Find where the given text appears and provide that cell's center as [X, Y] coordinate. 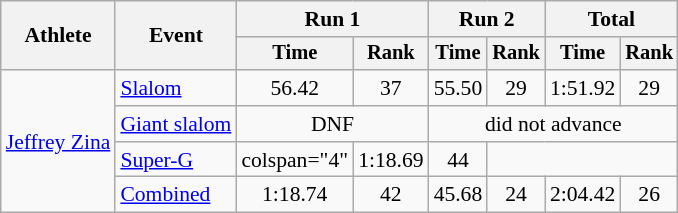
Run 1 [332, 19]
DNF [332, 124]
2:04.42 [582, 195]
24 [516, 195]
1:51.92 [582, 88]
1:18.74 [294, 195]
Super-G [176, 160]
26 [649, 195]
colspan="4" [294, 160]
56.42 [294, 88]
1:18.69 [390, 160]
42 [390, 195]
45.68 [458, 195]
Slalom [176, 88]
37 [390, 88]
Total [612, 19]
Jeffrey Zina [58, 141]
55.50 [458, 88]
did not advance [554, 124]
Athlete [58, 36]
Event [176, 36]
Combined [176, 195]
Run 2 [487, 19]
44 [458, 160]
Giant slalom [176, 124]
